Scan for the cell matching the given text and deliver its [x, y] coordinate at center. 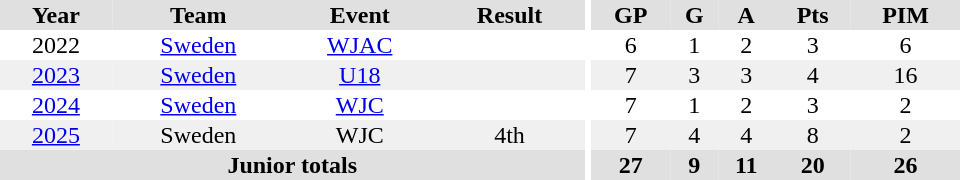
GP [631, 15]
2023 [56, 75]
Team [198, 15]
20 [812, 165]
26 [906, 165]
11 [746, 165]
Result [510, 15]
U18 [360, 75]
2022 [56, 45]
G [695, 15]
16 [906, 75]
8 [812, 135]
Pts [812, 15]
A [746, 15]
Event [360, 15]
PIM [906, 15]
WJAC [360, 45]
4th [510, 135]
Year [56, 15]
2024 [56, 105]
9 [695, 165]
Junior totals [292, 165]
27 [631, 165]
2025 [56, 135]
